For the text-containing cell, return its midpoint in (x, y) coordinate format. 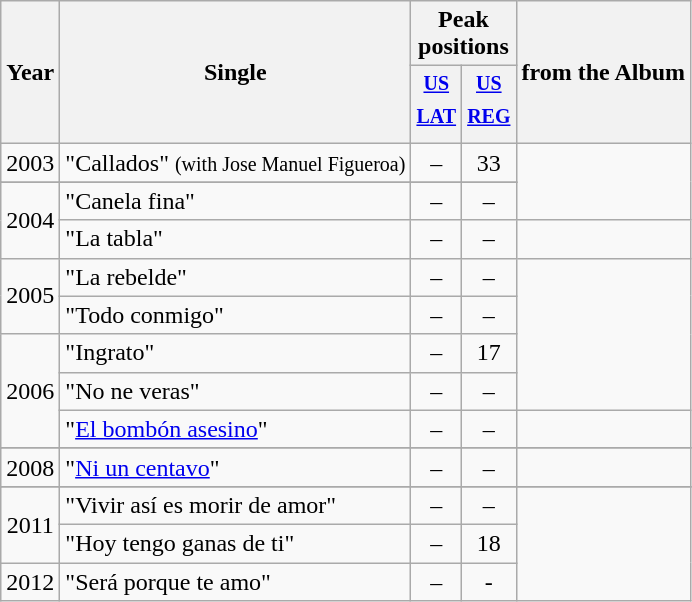
2005 (30, 296)
"Ingrato" (236, 353)
- (489, 582)
"Canela fina" (236, 201)
Peak positions (464, 34)
"Todo conmigo" (236, 315)
Single (236, 72)
from the Album (604, 72)
33 (489, 163)
17 (489, 353)
"Ni un centavo" (236, 467)
2012 (30, 582)
2011 (30, 524)
"Hoy tengo ganas de ti" (236, 543)
"Vivir así es morir de amor" (236, 505)
18 (489, 543)
2006 (30, 391)
USREG (489, 105)
"Callados" (with Jose Manuel Figueroa) (236, 163)
USLAT (436, 105)
2004 (30, 220)
"El bombón asesino" (236, 429)
2008 (30, 467)
"No ne veras" (236, 391)
2003 (30, 163)
"Será porque te amo" (236, 582)
Year (30, 72)
"La tabla" (236, 239)
"La rebelde" (236, 277)
